Detect which cell encompasses the target text, then output its [x, y] center coordinate. 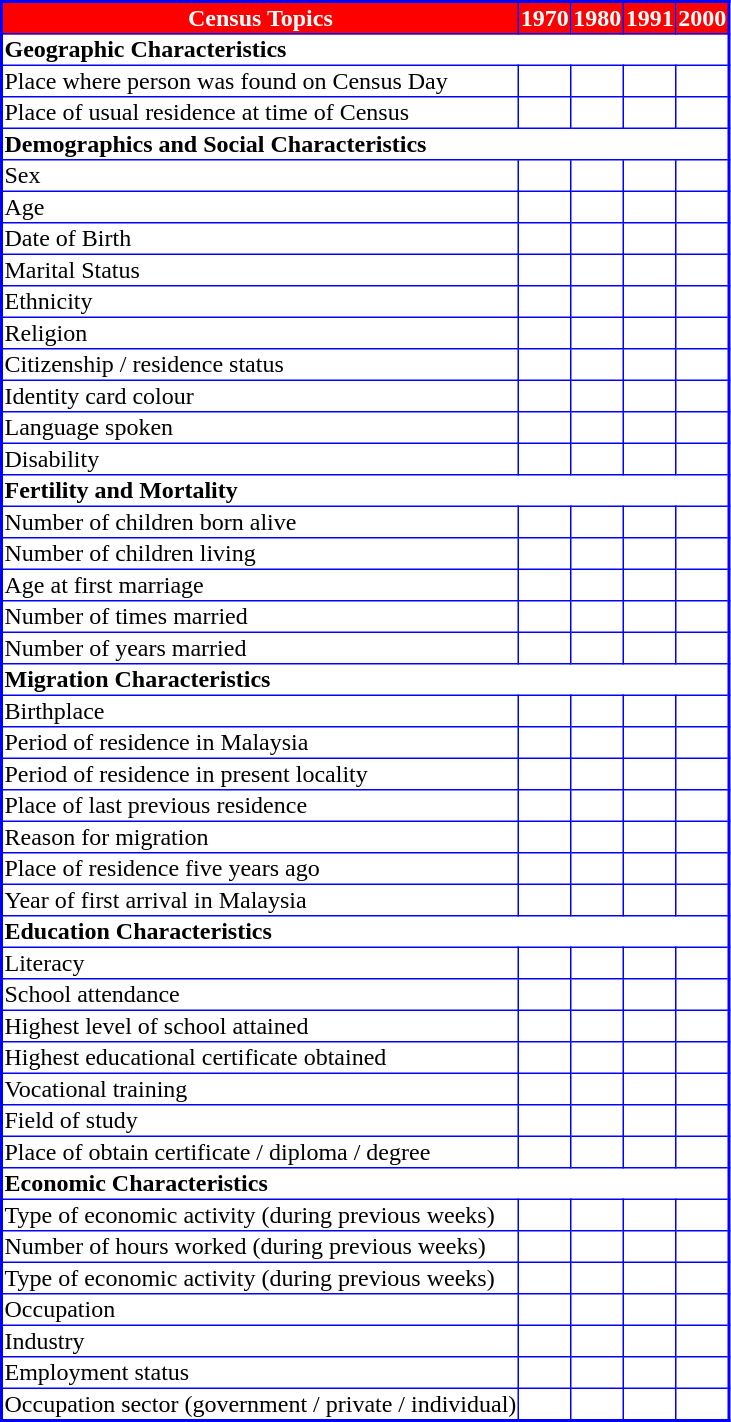
Place of residence five years ago [260, 869]
Highest level of school attained [260, 1026]
Education Characteristics [366, 932]
Date of Birth [260, 239]
Place of usual residence at time of Census [260, 113]
1970 [545, 18]
Demographics and Social Characteristics [366, 144]
Occupation sector (government / private / individual) [260, 1404]
Language spoken [260, 428]
Employment status [260, 1373]
Year of first arrival in Malaysia [260, 900]
School attendance [260, 995]
Vocational training [260, 1089]
Number of years married [260, 648]
Industry [260, 1341]
Number of children living [260, 554]
1991 [650, 18]
Ethnicity [260, 302]
Reason for migration [260, 837]
Highest educational certificate obtained [260, 1058]
Marital Status [260, 270]
Religion [260, 333]
Age at first marriage [260, 585]
Field of study [260, 1121]
Place of obtain certificate / diploma / degree [260, 1152]
Period of residence in present locality [260, 774]
Number of children born alive [260, 522]
Fertility and Mortality [366, 491]
1980 [597, 18]
Citizenship / residence status [260, 365]
Literacy [260, 963]
Age [260, 207]
Migration Characteristics [366, 680]
Sex [260, 176]
Number of times married [260, 617]
2000 [702, 18]
Occupation [260, 1310]
Number of hours worked (during previous weeks) [260, 1247]
Geographic Characteristics [366, 50]
Birthplace [260, 711]
Identity card colour [260, 396]
Disability [260, 459]
Place where person was found on Census Day [260, 81]
Census Topics [260, 18]
Period of residence in Malaysia [260, 743]
Economic Characteristics [366, 1184]
Place of last previous residence [260, 806]
